From the cell containing the given text, extract its center point as (X, Y) coordinate. 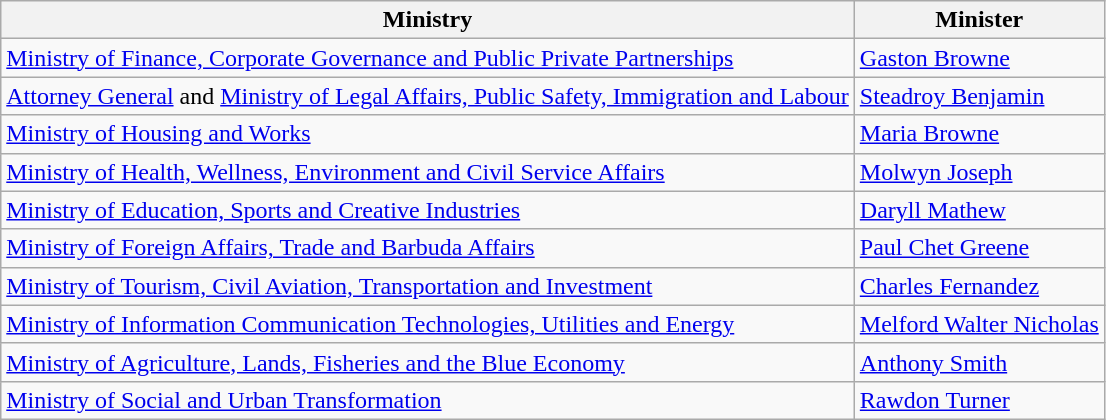
Ministry of Social and Urban Transformation (428, 400)
Ministry of Finance, Corporate Governance and Public Private Partnerships (428, 58)
Ministry of Health, Wellness, Environment and Civil Service Affairs (428, 172)
Molwyn Joseph (979, 172)
Ministry of Housing and Works (428, 134)
Ministry of Foreign Affairs, Trade and Barbuda Affairs (428, 248)
Gaston Browne (979, 58)
Steadroy Benjamin (979, 96)
Minister (979, 20)
Ministry of Education, Sports and Creative Industries (428, 210)
Rawdon Turner (979, 400)
Maria Browne (979, 134)
Ministry of Information Communication Technologies, Utilities and Energy (428, 324)
Daryll Mathew (979, 210)
Paul Chet Greene (979, 248)
Ministry (428, 20)
Anthony Smith (979, 362)
Ministry of Agriculture, Lands, Fisheries and the Blue Economy (428, 362)
Ministry of Tourism, Civil Aviation, Transportation and Investment (428, 286)
Attorney General and Ministry of Legal Affairs, Public Safety, Immigration and Labour (428, 96)
Charles Fernandez (979, 286)
Melford Walter Nicholas (979, 324)
